Output the (X, Y) coordinate of the center of the cell containing the given text.  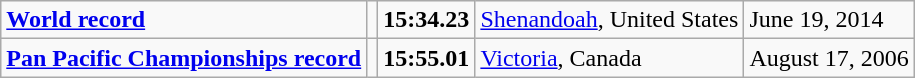
August 17, 2006 (829, 58)
15:55.01 (426, 58)
15:34.23 (426, 20)
World record (184, 20)
Shenandoah, United States (610, 20)
June 19, 2014 (829, 20)
Pan Pacific Championships record (184, 58)
Victoria, Canada (610, 58)
